Pinpoint the cell where the given text exists, returning its (X, Y) midpoint coordinate. 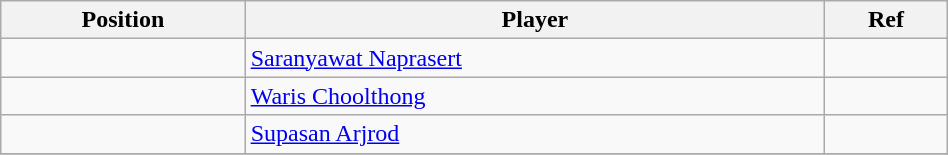
Ref (886, 20)
Waris Choolthong (534, 96)
Position (123, 20)
Saranyawat Naprasert (534, 58)
Player (534, 20)
Supasan Arjrod (534, 134)
